Detect which cell encompasses the target text, then output its (x, y) center coordinate. 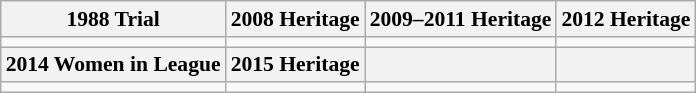
2014 Women in League (114, 65)
2008 Heritage (296, 19)
2012 Heritage (626, 19)
1988 Trial (114, 19)
2015 Heritage (296, 65)
2009–2011 Heritage (461, 19)
